Find where the given text appears and provide that cell's center as [x, y] coordinate. 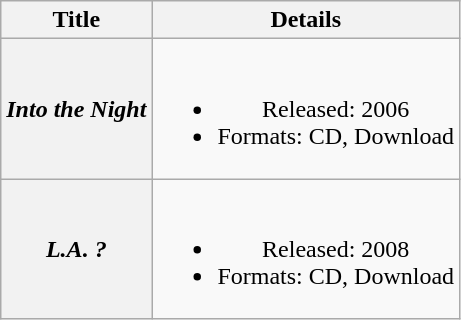
Into the Night [76, 109]
Details [306, 20]
L.A. ? [76, 249]
Title [76, 20]
Released: 2008Formats: CD, Download [306, 249]
Released: 2006Formats: CD, Download [306, 109]
